Scan for the cell matching the given text and deliver its (x, y) coordinate at center. 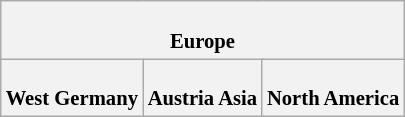
North America (333, 87)
Europe (202, 29)
Austria Asia (202, 87)
West Germany (72, 87)
